For the text-containing cell, return its midpoint in [x, y] coordinate format. 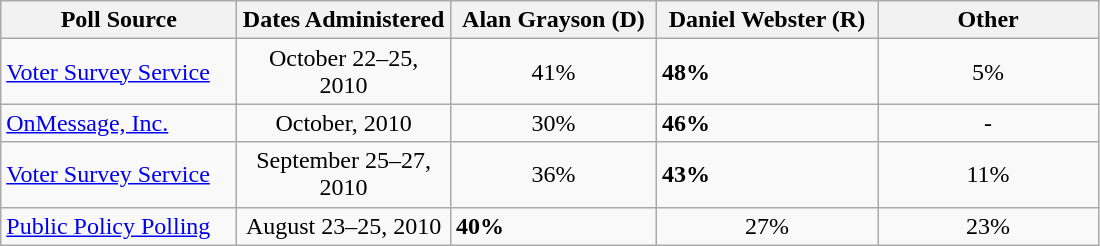
October 22–25, 2010 [344, 72]
40% [553, 226]
Public Policy Polling [119, 226]
48% [766, 72]
October, 2010 [344, 123]
43% [766, 174]
August 23–25, 2010 [344, 226]
OnMessage, Inc. [119, 123]
- [988, 123]
30% [553, 123]
Other [988, 20]
September 25–27, 2010 [344, 174]
46% [766, 123]
11% [988, 174]
36% [553, 174]
Daniel Webster (R) [766, 20]
23% [988, 226]
Poll Source [119, 20]
27% [766, 226]
41% [553, 72]
Dates Administered [344, 20]
5% [988, 72]
Alan Grayson (D) [553, 20]
